Provide the (x, y) coordinate of the cell's center where the given text is located.  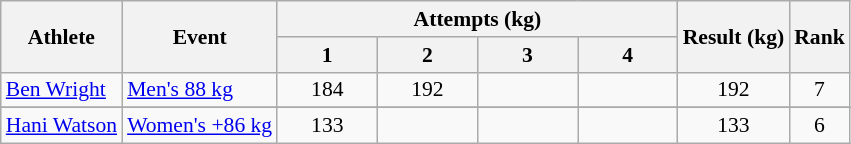
Result (kg) (734, 36)
2 (427, 55)
Hani Watson (62, 126)
4 (628, 55)
7 (820, 90)
Ben Wright (62, 90)
3 (527, 55)
Men's 88 kg (200, 90)
Attempts (kg) (477, 19)
Event (200, 36)
Rank (820, 36)
6 (820, 126)
1 (327, 55)
Women's +86 kg (200, 126)
Athlete (62, 36)
184 (327, 90)
